Locate the cell with the specified text and output its [x, y] center coordinate. 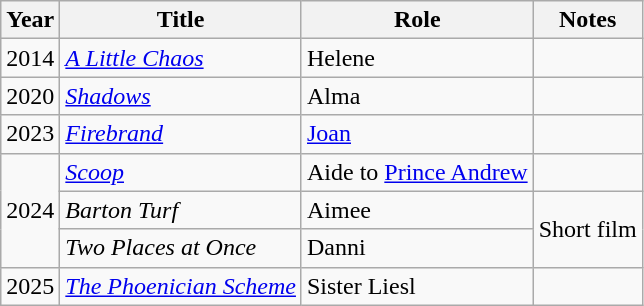
Notes [588, 20]
2024 [30, 210]
2014 [30, 58]
Alma [417, 96]
Helene [417, 58]
Joan [417, 134]
2020 [30, 96]
The Phoenician Scheme [181, 286]
A Little Chaos [181, 58]
Title [181, 20]
Scoop [181, 172]
Role [417, 20]
2023 [30, 134]
Aimee [417, 210]
Firebrand [181, 134]
Barton Turf [181, 210]
2025 [30, 286]
Year [30, 20]
Sister Liesl [417, 286]
Aide to Prince Andrew [417, 172]
Danni [417, 248]
Two Places at Once [181, 248]
Short film [588, 229]
Shadows [181, 96]
